Identify which cell holds the provided text, then report its (X, Y) central coordinate. 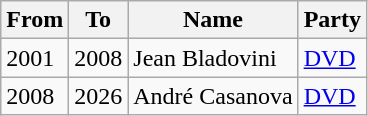
From (35, 20)
André Casanova (213, 96)
Name (213, 20)
2026 (98, 96)
2001 (35, 58)
To (98, 20)
Jean Bladovini (213, 58)
Party (332, 20)
